Detect which cell encompasses the target text, then output its [X, Y] center coordinate. 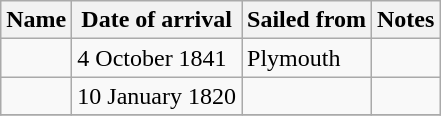
Name [36, 20]
10 January 1820 [157, 96]
Plymouth [307, 58]
4 October 1841 [157, 58]
Date of arrival [157, 20]
Sailed from [307, 20]
Notes [405, 20]
